Return the (x, y) coordinate for the center point of the cell that contains the specified text.  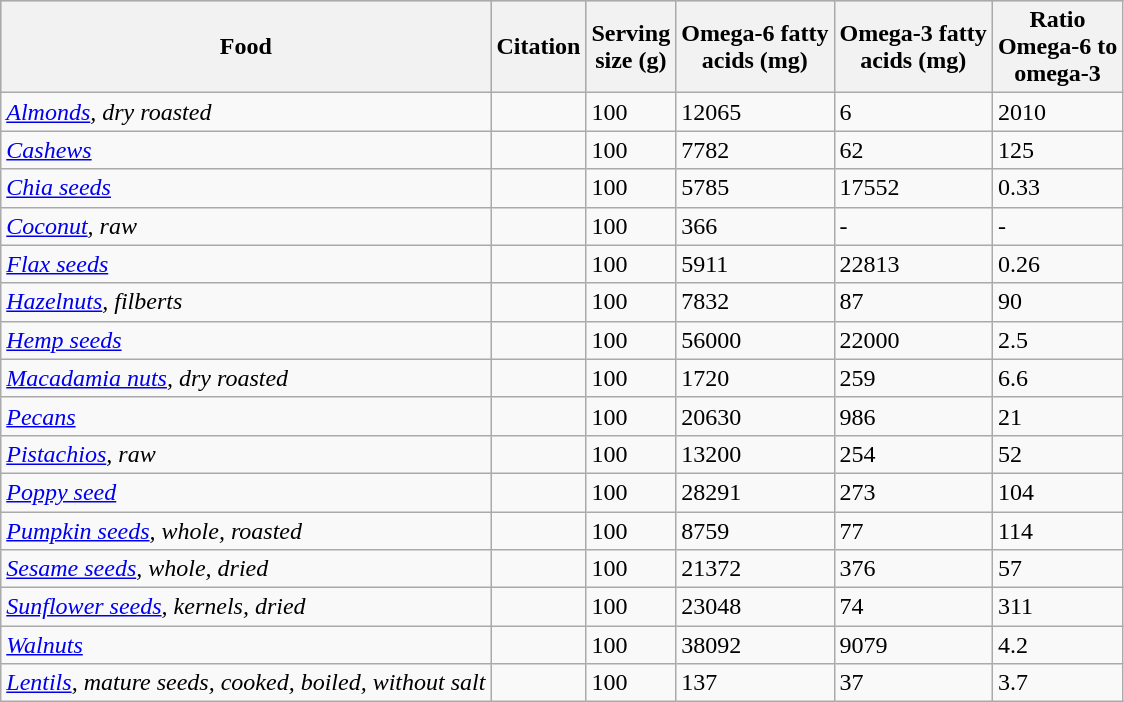
5911 (755, 264)
Hazelnuts, filberts (246, 302)
137 (755, 683)
Pumpkin seeds, whole, roasted (246, 531)
376 (913, 569)
23048 (755, 607)
986 (913, 416)
12065 (755, 112)
1720 (755, 378)
22813 (913, 264)
114 (1057, 531)
2.5 (1057, 340)
3.7 (1057, 683)
254 (913, 454)
125 (1057, 150)
Almonds, dry roasted (246, 112)
Poppy seed (246, 492)
4.2 (1057, 645)
9079 (913, 645)
Chia seeds (246, 188)
52 (1057, 454)
Lentils, mature seeds, cooked, boiled, without salt (246, 683)
Sesame seeds, whole, dried (246, 569)
Pecans (246, 416)
259 (913, 378)
0.33 (1057, 188)
62 (913, 150)
21 (1057, 416)
57 (1057, 569)
21372 (755, 569)
Food (246, 47)
Omega-3 fattyacids (mg) (913, 47)
104 (1057, 492)
7832 (755, 302)
0.26 (1057, 264)
90 (1057, 302)
7782 (755, 150)
Omega-6 fattyacids (mg) (755, 47)
Servingsize (g) (631, 47)
RatioOmega-6 toomega-3 (1057, 47)
77 (913, 531)
Sunflower seeds, kernels, dried (246, 607)
28291 (755, 492)
Hemp seeds (246, 340)
Walnuts (246, 645)
6 (913, 112)
8759 (755, 531)
17552 (913, 188)
Flax seeds (246, 264)
20630 (755, 416)
37 (913, 683)
13200 (755, 454)
5785 (755, 188)
Pistachios, raw (246, 454)
Cashews (246, 150)
366 (755, 226)
Citation (538, 47)
87 (913, 302)
Macadamia nuts, dry roasted (246, 378)
6.6 (1057, 378)
Coconut, raw (246, 226)
311 (1057, 607)
38092 (755, 645)
56000 (755, 340)
273 (913, 492)
22000 (913, 340)
2010 (1057, 112)
74 (913, 607)
